Identify which cell holds the provided text, then report its [X, Y] central coordinate. 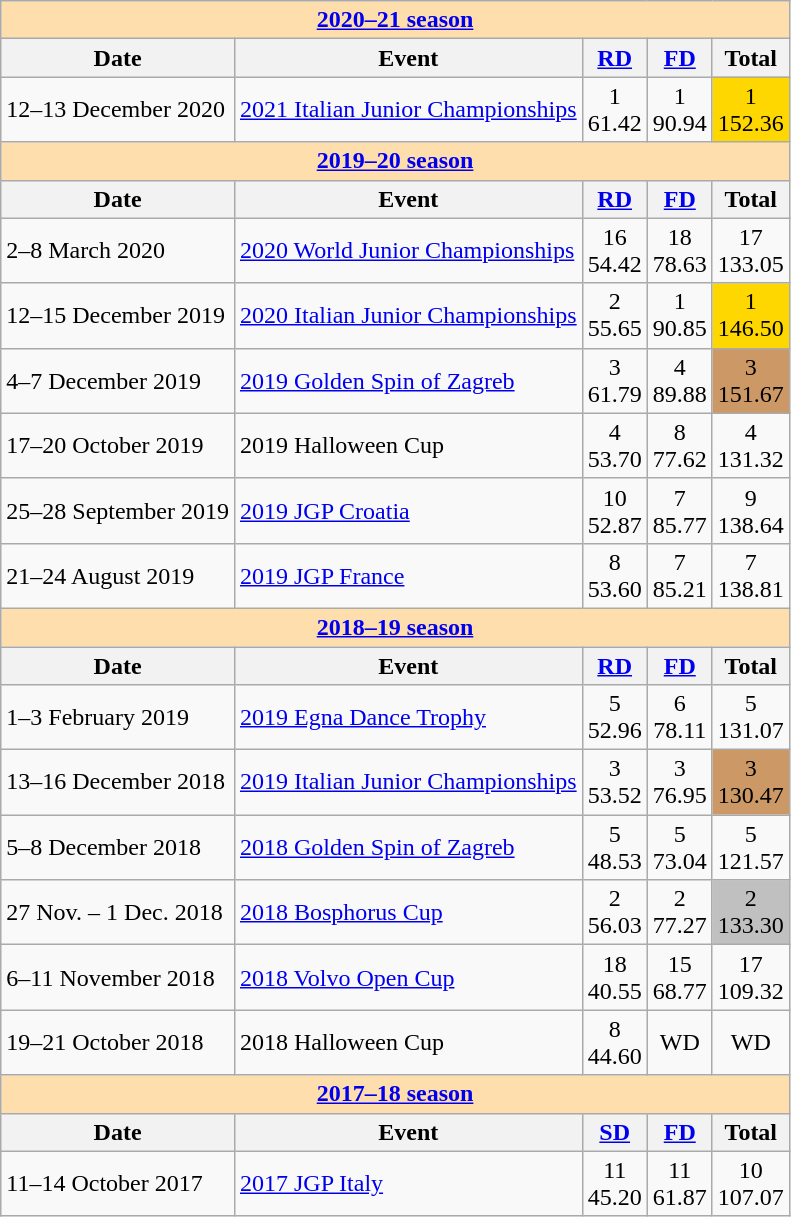
5 131.07 [750, 718]
5 73.04 [680, 848]
2019 Egna Dance Trophy [408, 718]
17 109.32 [750, 978]
2020–21 season [396, 20]
2017 JGP Italy [408, 1184]
12–13 December 2020 [118, 110]
2018 Bosphorus Cup [408, 912]
2019 JGP France [408, 576]
15 68.77 [680, 978]
1 90.85 [680, 316]
6 78.11 [680, 718]
6–11 November 2018 [118, 978]
12–15 December 2019 [118, 316]
3 53.52 [614, 782]
2 77.27 [680, 912]
1–3 February 2019 [118, 718]
11 61.87 [680, 1184]
7 85.77 [680, 510]
1 152.36 [750, 110]
27 Nov. – 1 Dec. 2018 [118, 912]
4 89.88 [680, 380]
16 54.42 [614, 250]
10 107.07 [750, 1184]
2019 Italian Junior Championships [408, 782]
2020 World Junior Championships [408, 250]
2018 Halloween Cup [408, 1042]
11 45.20 [614, 1184]
2017–18 season [396, 1094]
19–21 October 2018 [118, 1042]
2018 Golden Spin of Zagreb [408, 848]
3 76.95 [680, 782]
3 130.47 [750, 782]
18 78.63 [680, 250]
13–16 December 2018 [118, 782]
3 61.79 [614, 380]
2 133.30 [750, 912]
3 151.67 [750, 380]
5 121.57 [750, 848]
17–20 October 2019 [118, 446]
5–8 December 2018 [118, 848]
2019–20 season [396, 161]
7 85.21 [680, 576]
2019 Halloween Cup [408, 446]
2018–19 season [396, 627]
2019 JGP Croatia [408, 510]
2 55.65 [614, 316]
8 77.62 [680, 446]
1 146.50 [750, 316]
2019 Golden Spin of Zagreb [408, 380]
2018 Volvo Open Cup [408, 978]
2021 Italian Junior Championships [408, 110]
9 138.64 [750, 510]
8 44.60 [614, 1042]
1 61.42 [614, 110]
8 53.60 [614, 576]
25–28 September 2019 [118, 510]
7 138.81 [750, 576]
4 53.70 [614, 446]
SD [614, 1132]
21–24 August 2019 [118, 576]
5 52.96 [614, 718]
4 131.32 [750, 446]
5 48.53 [614, 848]
2–8 March 2020 [118, 250]
10 52.87 [614, 510]
4–7 December 2019 [118, 380]
17 133.05 [750, 250]
11–14 October 2017 [118, 1184]
2020 Italian Junior Championships [408, 316]
18 40.55 [614, 978]
1 90.94 [680, 110]
2 56.03 [614, 912]
